Identify which cell holds the provided text, then report its (X, Y) central coordinate. 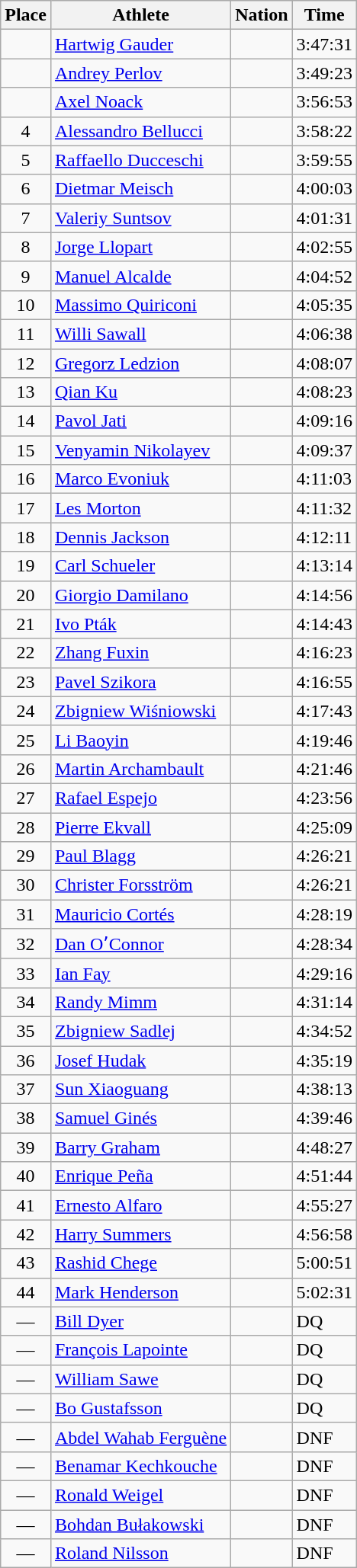
3:49:23 (324, 73)
Massimo Quiriconi (140, 305)
Alessandro Bellucci (140, 131)
Samuel Ginés (140, 1118)
Randy Mimm (140, 1002)
42 (26, 1234)
11 (26, 334)
4:25:09 (324, 827)
Mauricio Cortés (140, 914)
Dan OʼConnor (140, 944)
Valeriy Suntsov (140, 218)
3:56:53 (324, 102)
Mark Henderson (140, 1292)
Sun Xiaoguang (140, 1090)
7 (26, 218)
22 (26, 653)
Carl Schueler (140, 566)
Harry Summers (140, 1234)
16 (26, 479)
Jorge Llopart (140, 247)
26 (26, 769)
5:02:31 (324, 1292)
4:13:14 (324, 566)
4:39:46 (324, 1118)
4:11:32 (324, 508)
Zbigniew Wiśniowski (140, 711)
4:56:58 (324, 1234)
34 (26, 1002)
4:14:43 (324, 624)
31 (26, 914)
Li Baoyin (140, 740)
44 (26, 1292)
4:35:19 (324, 1060)
9 (26, 276)
24 (26, 711)
39 (26, 1147)
Ronald Weigel (140, 1495)
4:09:37 (324, 450)
Hartwig Gauder (140, 44)
Giorgio Damilano (140, 595)
Bill Dyer (140, 1321)
Bohdan Bułakowski (140, 1525)
13 (26, 392)
25 (26, 740)
4:48:27 (324, 1147)
Martin Archambault (140, 769)
4:01:31 (324, 218)
Rashid Chege (140, 1263)
20 (26, 595)
4:28:19 (324, 914)
4:08:07 (324, 363)
30 (26, 885)
Barry Graham (140, 1147)
Axel Noack (140, 102)
43 (26, 1263)
Pavol Jati (140, 421)
3:47:31 (324, 44)
Raffaello Ducceschi (140, 160)
28 (26, 827)
4:00:03 (324, 189)
4:11:03 (324, 479)
Benamar Kechkouche (140, 1466)
4:05:35 (324, 305)
Pierre Ekvall (140, 827)
18 (26, 537)
32 (26, 944)
5 (26, 160)
4:34:52 (324, 1031)
4:38:13 (324, 1090)
23 (26, 682)
27 (26, 798)
36 (26, 1060)
Andrey Perlov (140, 73)
Venyamin Nikolayev (140, 450)
4:14:56 (324, 595)
19 (26, 566)
Place (26, 15)
4:16:23 (324, 653)
4:09:16 (324, 421)
François Lapointe (140, 1350)
Abdel Wahab Ferguène (140, 1437)
4:04:52 (324, 276)
Enrique Peña (140, 1176)
Dennis Jackson (140, 537)
8 (26, 247)
Dietmar Meisch (140, 189)
Roland Nilsson (140, 1554)
29 (26, 856)
Ian Fay (140, 973)
38 (26, 1118)
4:55:27 (324, 1205)
Christer Forsström (140, 885)
Marco Evoniuk (140, 479)
Nation (262, 15)
4:28:34 (324, 944)
Rafael Espejo (140, 798)
4:29:16 (324, 973)
Manuel Alcalde (140, 276)
4 (26, 131)
15 (26, 450)
4:23:56 (324, 798)
3:58:22 (324, 131)
12 (26, 363)
Josef Hudak (140, 1060)
4:31:14 (324, 1002)
Pavel Szikora (140, 682)
6 (26, 189)
40 (26, 1176)
4:08:23 (324, 392)
4:17:43 (324, 711)
5:00:51 (324, 1263)
14 (26, 421)
4:16:55 (324, 682)
35 (26, 1031)
Bo Gustafsson (140, 1408)
William Sawe (140, 1379)
21 (26, 624)
4:06:38 (324, 334)
Les Morton (140, 508)
Athlete (140, 15)
Zbigniew Sadlej (140, 1031)
Willi Sawall (140, 334)
4:02:55 (324, 247)
10 (26, 305)
Qian Ku (140, 392)
Ernesto Alfaro (140, 1205)
3:59:55 (324, 160)
Ivo Pták (140, 624)
17 (26, 508)
Time (324, 15)
37 (26, 1090)
4:19:46 (324, 740)
Gregorz Ledzion (140, 363)
41 (26, 1205)
4:51:44 (324, 1176)
Zhang Fuxin (140, 653)
4:12:11 (324, 537)
33 (26, 973)
Paul Blagg (140, 856)
4:21:46 (324, 769)
